Detect which cell encompasses the target text, then output its (X, Y) center coordinate. 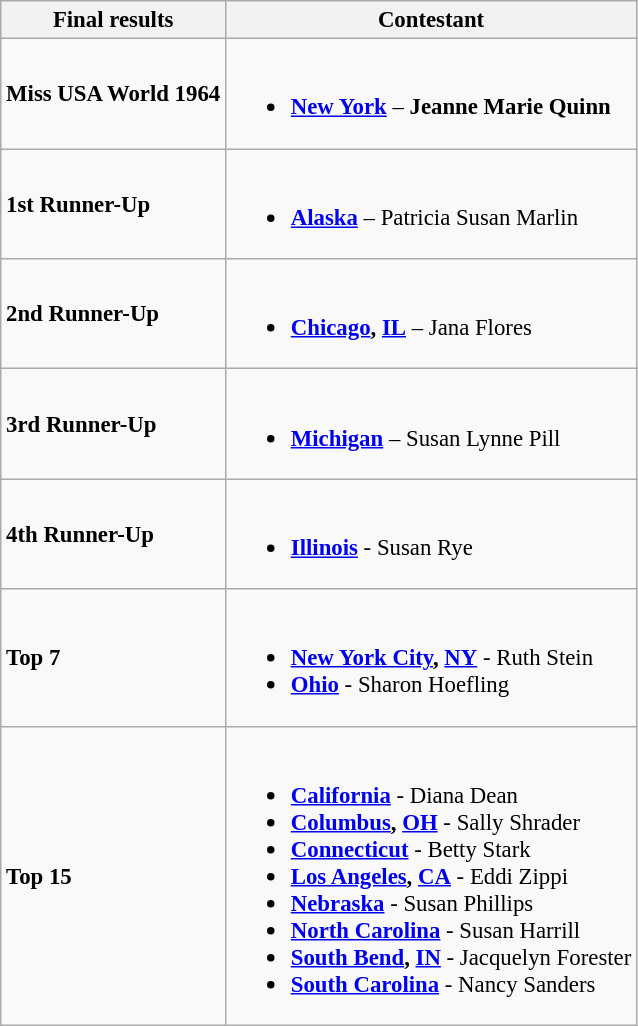
Top 7 (114, 658)
1st Runner-Up (114, 204)
Top 15 (114, 876)
Miss USA World 1964 (114, 94)
New York City, NY - Ruth Stein Ohio - Sharon Hoefling (430, 658)
2nd Runner-Up (114, 314)
Alaska – Patricia Susan Marlin (430, 204)
4th Runner-Up (114, 534)
Contestant (430, 20)
Final results (114, 20)
Michigan – Susan Lynne Pill (430, 424)
New York – Jeanne Marie Quinn (430, 94)
3rd Runner-Up (114, 424)
Illinois - Susan Rye (430, 534)
Chicago, IL – Jana Flores (430, 314)
